From the cell containing the given text, extract its center point as [x, y] coordinate. 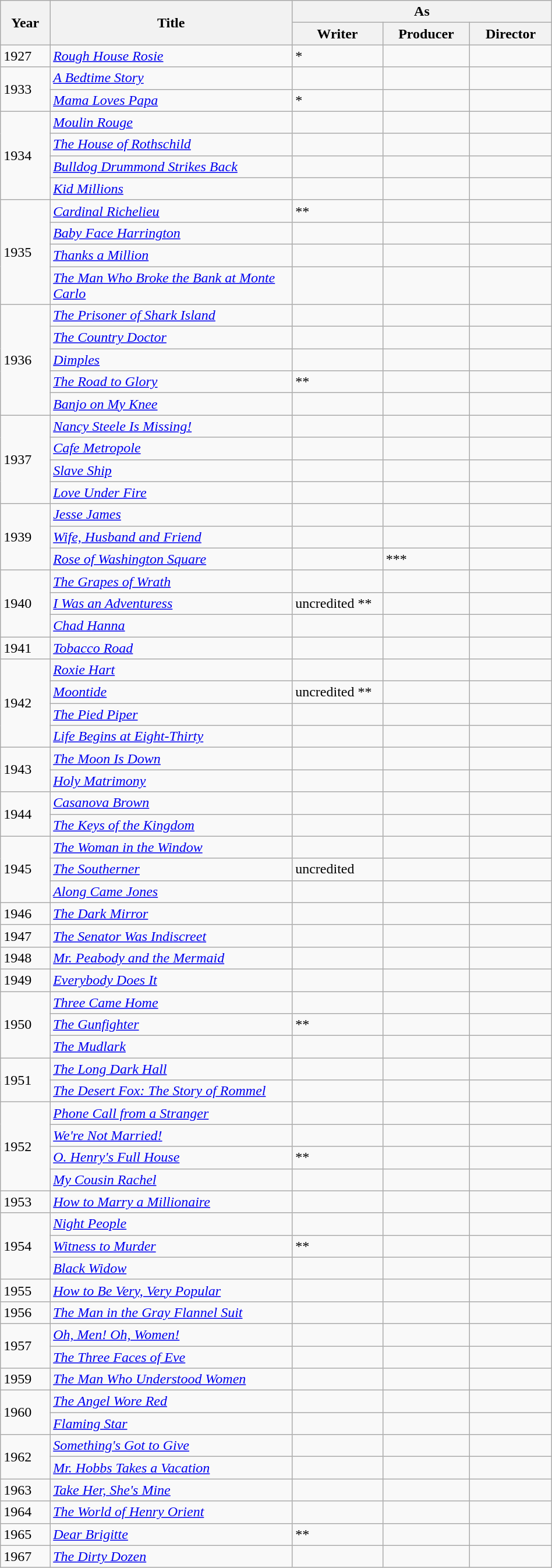
The Senator Was Indiscreet [171, 936]
Phone Call from a Stranger [171, 1113]
1957 [26, 1346]
The Road to Glory [171, 382]
Night People [171, 1224]
Kid Millions [171, 189]
The Dark Mirror [171, 914]
Mr. Peabody and the Mermaid [171, 958]
Cafe Metropole [171, 448]
1953 [26, 1202]
Holy Matrimony [171, 781]
Title [171, 23]
Dear Brigitte [171, 1534]
Moulin Rouge [171, 122]
1940 [26, 603]
Wife, Husband and Friend [171, 537]
The Man Who Understood Women [171, 1379]
1950 [26, 1024]
1962 [26, 1457]
Mama Loves Papa [171, 100]
1960 [26, 1413]
Producer [426, 34]
1935 [26, 252]
1942 [26, 703]
A Bedtime Story [171, 78]
Moontide [171, 692]
How to Be Very, Very Popular [171, 1290]
Dimples [171, 360]
We're Not Married! [171, 1135]
The Gunfighter [171, 1025]
1959 [26, 1379]
Cardinal Richelieu [171, 211]
1936 [26, 360]
1963 [26, 1490]
1967 [26, 1556]
The World of Henry Orient [171, 1512]
Casanova Brown [171, 803]
Take Her, She's Mine [171, 1490]
Along Came Jones [171, 891]
Three Came Home [171, 1002]
My Cousin Rachel [171, 1180]
The Angel Wore Red [171, 1401]
O. Henry's Full House [171, 1158]
1937 [26, 459]
Banjo on My Knee [171, 404]
1927 [26, 56]
The Dirty Dozen [171, 1556]
Black Widow [171, 1268]
1964 [26, 1512]
Flaming Star [171, 1424]
Rose of Washington Square [171, 559]
The Woman in the Window [171, 847]
Life Begins at Eight-Thirty [171, 737]
Rough House Rosie [171, 56]
How to Marry a Millionaire [171, 1202]
The Grapes of Wrath [171, 581]
The Three Faces of Eve [171, 1357]
1951 [26, 1080]
Director [511, 34]
uncredited [338, 869]
Year [26, 23]
Tobacco Road [171, 648]
Bulldog Drummond Strikes Back [171, 167]
The Pied Piper [171, 714]
1939 [26, 537]
The Southerner [171, 869]
Jesse James [171, 515]
1956 [26, 1312]
The Moon Is Down [171, 759]
Baby Face Harrington [171, 233]
1952 [26, 1146]
1965 [26, 1534]
Witness to Murder [171, 1246]
Thanks a Million [171, 255]
1948 [26, 958]
Mr. Hobbs Takes a Vacation [171, 1468]
The Mudlark [171, 1047]
The Prisoner of Shark Island [171, 316]
The Long Dark Hall [171, 1069]
The Desert Fox: The Story of Rommel [171, 1091]
*** [426, 559]
The House of Rothschild [171, 144]
1947 [26, 936]
As [422, 12]
1944 [26, 814]
I Was an Adventuress [171, 603]
Something's Got to Give [171, 1446]
Roxie Hart [171, 670]
1934 [26, 155]
Chad Hanna [171, 625]
Writer [338, 34]
1933 [26, 89]
Love Under Fire [171, 493]
Slave Ship [171, 470]
The Man in the Gray Flannel Suit [171, 1312]
1945 [26, 869]
1941 [26, 648]
The Man Who Broke the Bank at Monte Carlo [171, 285]
1943 [26, 770]
Everybody Does It [171, 980]
1949 [26, 980]
The Keys of the Kingdom [171, 825]
Nancy Steele Is Missing! [171, 426]
1954 [26, 1246]
1955 [26, 1290]
Oh, Men! Oh, Women! [171, 1335]
The Country Doctor [171, 338]
1946 [26, 914]
